Capture the cell that displays the provided text and extract its (X, Y) central coordinate. 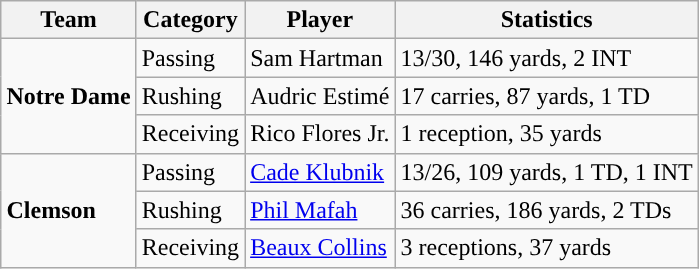
Beaux Collins (320, 248)
17 carries, 87 yards, 1 TD (546, 96)
Category (190, 20)
Cade Klubnik (320, 172)
Phil Mafah (320, 210)
36 carries, 186 yards, 2 TDs (546, 210)
Notre Dame (68, 96)
Team (68, 20)
Audric Estimé (320, 96)
Sam Hartman (320, 58)
13/30, 146 yards, 2 INT (546, 58)
Statistics (546, 20)
Clemson (68, 210)
Rico Flores Jr. (320, 134)
Player (320, 20)
3 receptions, 37 yards (546, 248)
13/26, 109 yards, 1 TD, 1 INT (546, 172)
1 reception, 35 yards (546, 134)
